Return [x, y] of the center of cell containing provided text 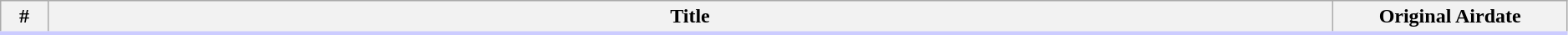
Original Airdate [1450, 17]
# [24, 17]
Title [690, 17]
